Pinpoint the cell where the given text exists, returning its (X, Y) midpoint coordinate. 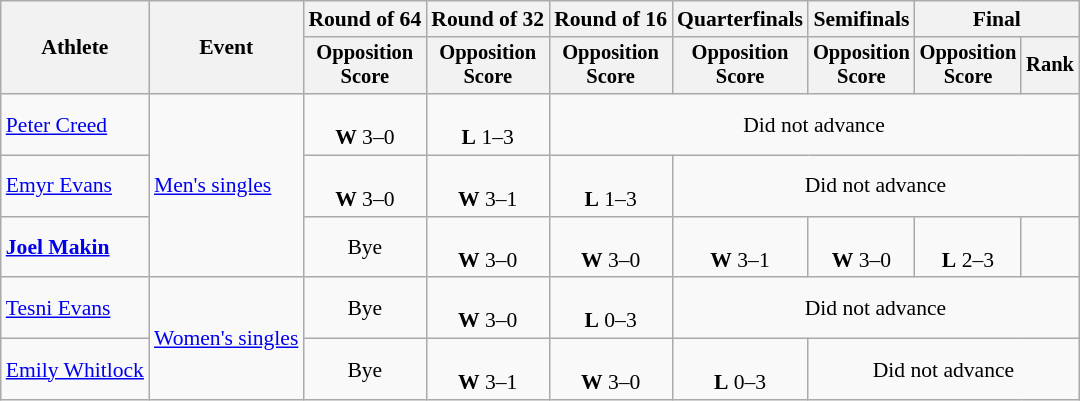
Final (997, 19)
Emyr Evans (75, 186)
Peter Creed (75, 124)
Emily Whitlock (75, 370)
Joel Makin (75, 248)
Event (226, 48)
Round of 64 (364, 19)
Athlete (75, 48)
Men's singles (226, 186)
Rank (1050, 66)
Semifinals (862, 19)
Quarterfinals (740, 19)
Women's singles (226, 339)
Round of 16 (610, 19)
L 2–3 (968, 248)
Round of 32 (488, 19)
Tesni Evans (75, 308)
